Pinpoint the cell where the given text exists, returning its (X, Y) midpoint coordinate. 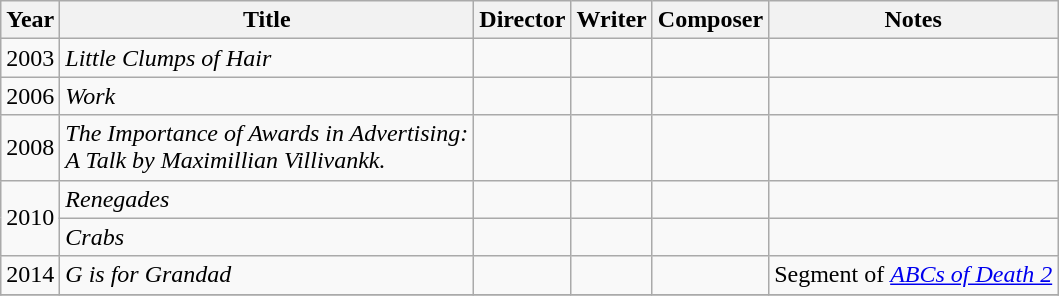
Segment of ABCs of Death 2 (914, 275)
Writer (612, 20)
G is for Grandad (267, 275)
Work (267, 96)
2014 (30, 275)
2006 (30, 96)
Year (30, 20)
Composer (710, 20)
2010 (30, 218)
The Importance of Awards in Advertising:A Talk by Maximillian Villivankk. (267, 148)
Little Clumps of Hair (267, 58)
Crabs (267, 237)
Notes (914, 20)
2003 (30, 58)
Renegades (267, 199)
Title (267, 20)
Director (522, 20)
2008 (30, 148)
